Capture the cell that displays the provided text and extract its (x, y) central coordinate. 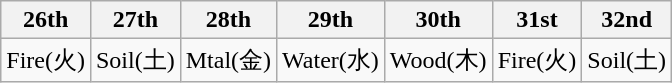
30th (438, 20)
29th (331, 20)
Mtal(金) (228, 60)
Water(水) (331, 60)
28th (228, 20)
Wood(木) (438, 60)
31st (537, 20)
27th (135, 20)
26th (46, 20)
32nd (627, 20)
